From the cell containing the given text, extract its center point as [x, y] coordinate. 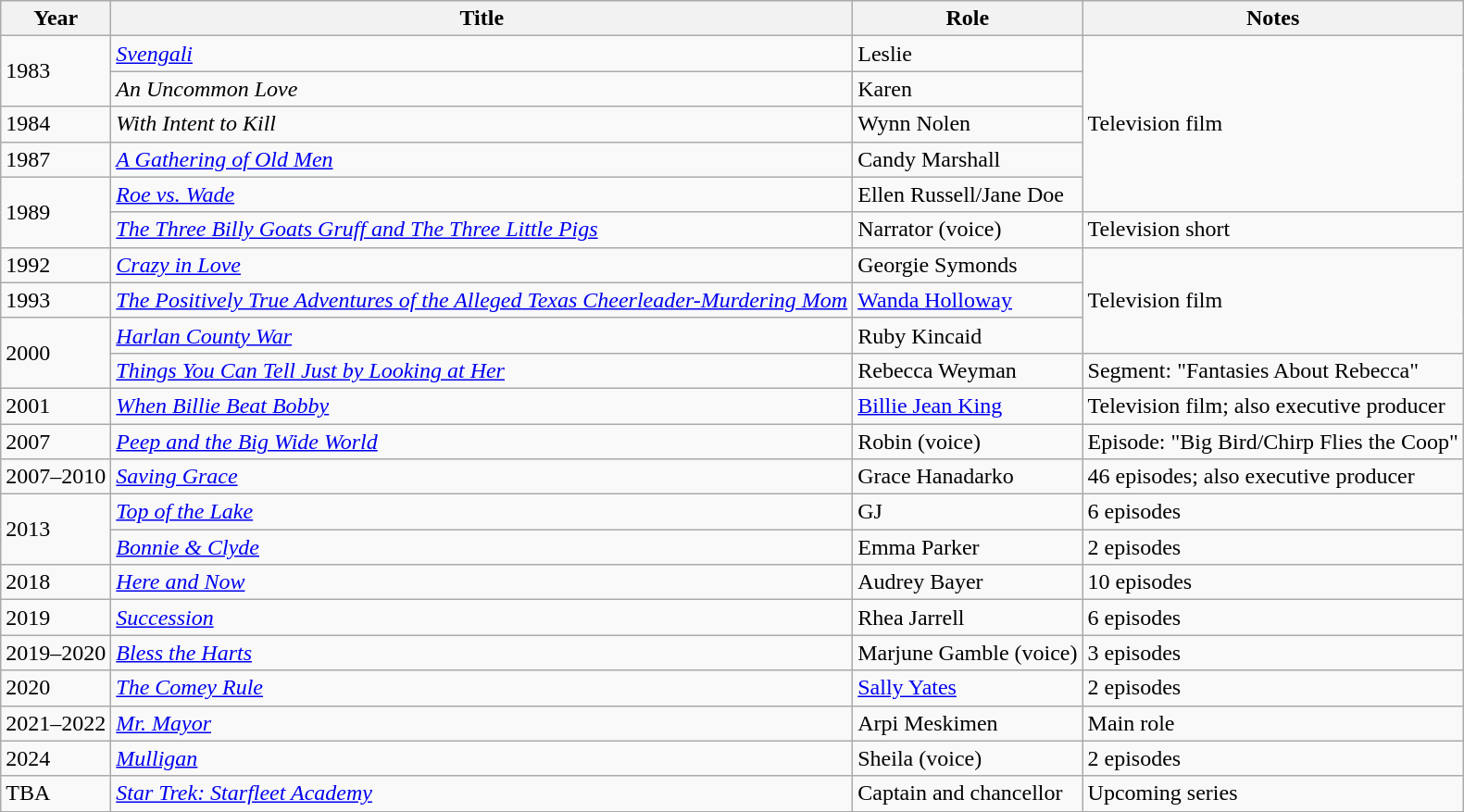
Ellen Russell/Jane Doe [968, 194]
1987 [56, 159]
2019–2020 [56, 653]
Mulligan [482, 758]
Arpi Meskimen [968, 723]
Captain and chancellor [968, 793]
An Uncommon Love [482, 89]
Narrator (voice) [968, 230]
Billie Jean King [968, 406]
Candy Marshall [968, 159]
Episode: "Big Bird/Chirp Flies the Coop" [1272, 442]
Robin (voice) [968, 442]
Star Trek: Starfleet Academy [482, 793]
Leslie [968, 54]
Succession [482, 618]
Mr. Mayor [482, 723]
Segment: "Fantasies About Rebecca" [1272, 370]
The Positively True Adventures of the Alleged Texas Cheerleader-Murdering Mom [482, 300]
Grace Hanadarko [968, 477]
Main role [1272, 723]
Bonnie & Clyde [482, 547]
1992 [56, 265]
TBA [56, 793]
2007–2010 [56, 477]
Sheila (voice) [968, 758]
Marjune Gamble (voice) [968, 653]
3 episodes [1272, 653]
Wanda Holloway [968, 300]
Roe vs. Wade [482, 194]
2018 [56, 582]
Svengali [482, 54]
1989 [56, 212]
Karen [968, 89]
Ruby Kincaid [968, 335]
2013 [56, 530]
A Gathering of Old Men [482, 159]
Year [56, 19]
The Comey Rule [482, 688]
46 episodes; also executive producer [1272, 477]
The Three Billy Goats Gruff and The Three Little Pigs [482, 230]
With Intent to Kill [482, 124]
1983 [56, 71]
Wynn Nolen [968, 124]
2000 [56, 353]
Notes [1272, 19]
Audrey Bayer [968, 582]
Title [482, 19]
When Billie Beat Bobby [482, 406]
2024 [56, 758]
GJ [968, 512]
Peep and the Big Wide World [482, 442]
Upcoming series [1272, 793]
Role [968, 19]
2021–2022 [56, 723]
Bless the Harts [482, 653]
Sally Yates [968, 688]
Here and Now [482, 582]
Things You Can Tell Just by Looking at Her [482, 370]
Emma Parker [968, 547]
Television short [1272, 230]
10 episodes [1272, 582]
Rhea Jarrell [968, 618]
Rebecca Weyman [968, 370]
1993 [56, 300]
Top of the Lake [482, 512]
2001 [56, 406]
Georgie Symonds [968, 265]
2019 [56, 618]
Saving Grace [482, 477]
2007 [56, 442]
Harlan County War [482, 335]
Television film; also executive producer [1272, 406]
Crazy in Love [482, 265]
2020 [56, 688]
1984 [56, 124]
